Scan for the cell matching the given text and deliver its [X, Y] coordinate at center. 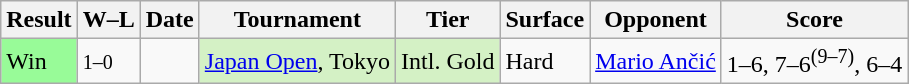
Result [39, 20]
Date [170, 20]
1–0 [108, 62]
Intl. Gold [448, 62]
Japan Open, Tokyo [297, 62]
Score [814, 20]
1–6, 7–6(9–7), 6–4 [814, 62]
W–L [108, 20]
Mario Ančić [656, 62]
Surface [545, 20]
Tournament [297, 20]
Win [39, 62]
Opponent [656, 20]
Tier [448, 20]
Hard [545, 62]
